Return [X, Y] of the center of cell containing provided text 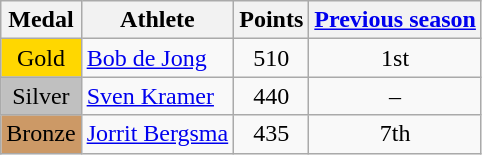
440 [272, 96]
510 [272, 58]
Medal [41, 20]
7th [396, 134]
Bronze [41, 134]
Athlete [158, 20]
Gold [41, 58]
Previous season [396, 20]
1st [396, 58]
– [396, 96]
435 [272, 134]
Jorrit Bergsma [158, 134]
Silver [41, 96]
Sven Kramer [158, 96]
Bob de Jong [158, 58]
Points [272, 20]
